Pinpoint the cell where the given text exists, returning its [X, Y] midpoint coordinate. 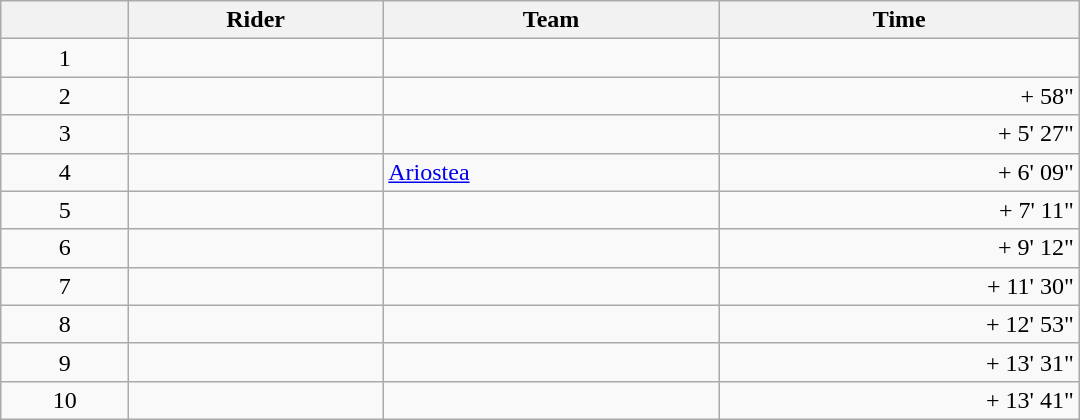
Ariostea [552, 172]
Team [552, 20]
7 [65, 286]
Rider [256, 20]
+ 12' 53" [899, 324]
6 [65, 248]
+ 9' 12" [899, 248]
2 [65, 96]
+ 5' 27" [899, 134]
+ 13' 31" [899, 362]
5 [65, 210]
Time [899, 20]
10 [65, 400]
+ 13' 41" [899, 400]
9 [65, 362]
1 [65, 58]
+ 11' 30" [899, 286]
4 [65, 172]
+ 6' 09" [899, 172]
8 [65, 324]
+ 7' 11" [899, 210]
+ 58" [899, 96]
3 [65, 134]
